Return the [x, y] coordinate for the center point of the cell that contains the specified text.  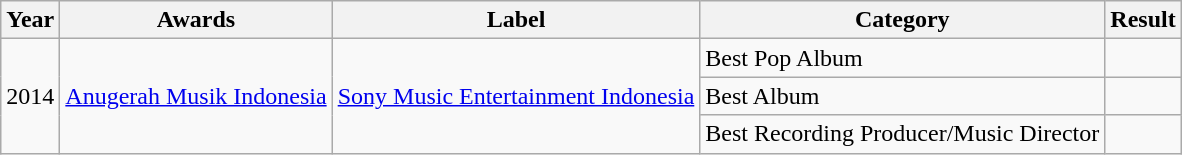
Year [30, 20]
Best Album [902, 96]
Anugerah Musik Indonesia [196, 96]
Best Recording Producer/Music Director [902, 134]
Sony Music Entertainment Indonesia [516, 96]
Best Pop Album [902, 58]
Result [1143, 20]
2014 [30, 96]
Awards [196, 20]
Label [516, 20]
Category [902, 20]
